Output the [X, Y] coordinate of the center of the cell containing the given text.  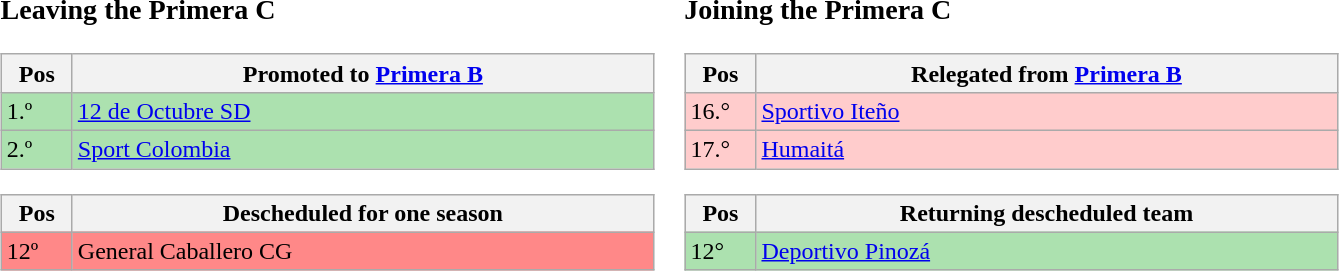
12° [720, 251]
17.° [720, 150]
16.° [720, 111]
General Caballero CG [362, 251]
Sport Colombia [362, 150]
Relegated from Primera B [1046, 73]
Promoted to Primera B [362, 73]
12 de Octubre SD [362, 111]
12º [36, 251]
Returning descheduled team [1046, 213]
Sportivo Iteño [1046, 111]
Humaitá [1046, 150]
Descheduled for one season [362, 213]
2.º [36, 150]
Deportivo Pinozá [1046, 251]
1.º [36, 111]
